Determine the (X, Y) coordinate at the center of the cell enclosing the given text.  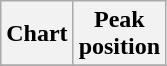
Peakposition (119, 34)
Chart (37, 34)
